Find where the given text appears and provide that cell's center as [x, y] coordinate. 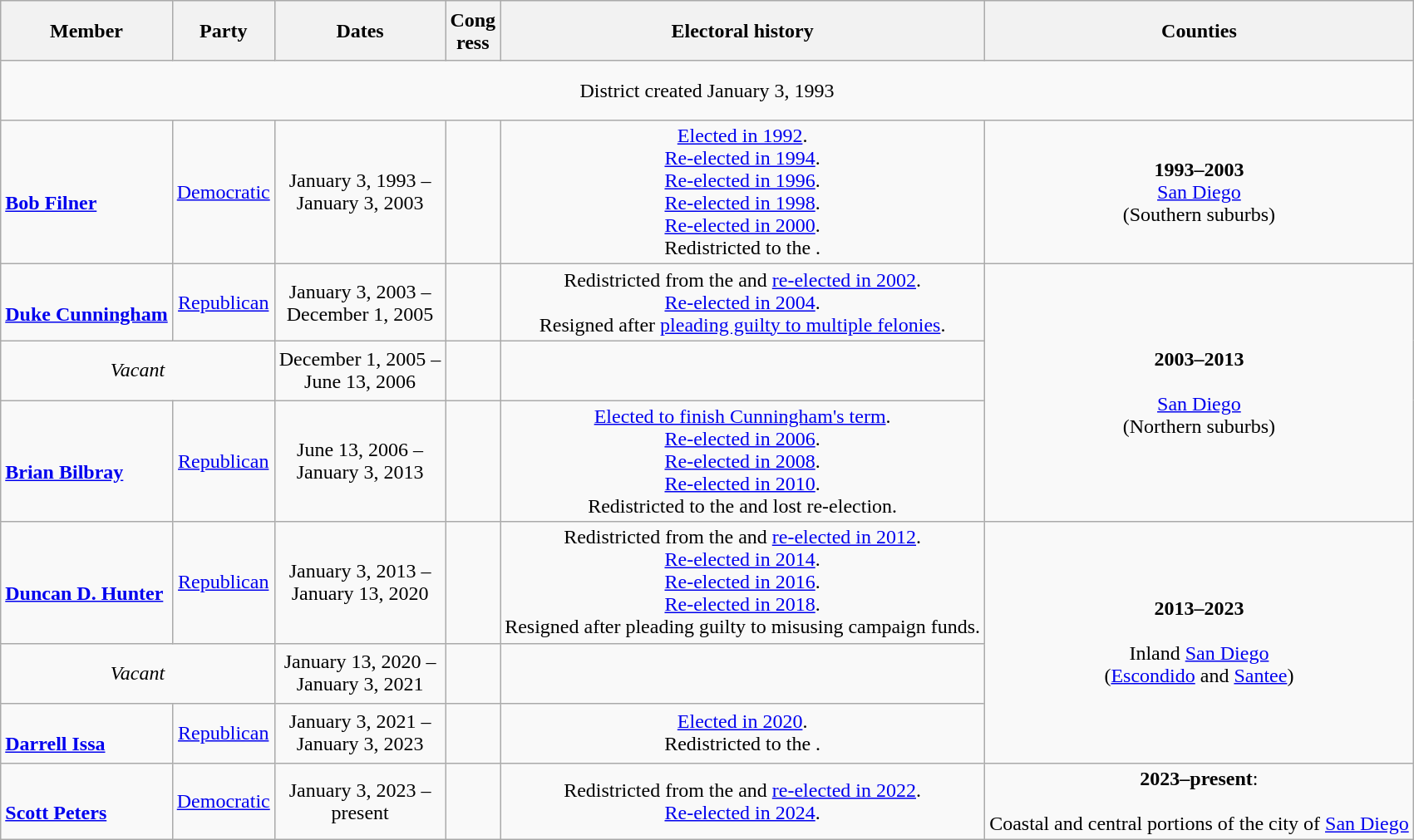
2023–present:Coastal and central portions of the city of San Diego [1200, 801]
Member [86, 31]
Dates [360, 31]
Redistricted from the and re-elected in 2022.Re-elected in 2024. [743, 801]
Congress [473, 31]
Scott Peters [86, 801]
Brian Bilbray [86, 461]
June 13, 2006 –January 3, 2013 [360, 461]
January 3, 2013 –January 13, 2020 [360, 582]
December 1, 2005 –June 13, 2006 [360, 371]
January 3, 1993 –January 3, 2003 [360, 193]
Elected in 1992.Re-elected in 1994.Re-elected in 1996.Re-elected in 1998.Re-elected in 2000.Redistricted to the . [743, 193]
Redistricted from the and re-elected in 2002.Re-elected in 2004.Resigned after pleading guilty to multiple felonies. [743, 302]
Counties [1200, 31]
Duke Cunningham [86, 302]
Electoral history [743, 31]
January 3, 2021 –January 3, 2023 [360, 733]
January 13, 2020 –January 3, 2021 [360, 673]
Bob Filner [86, 193]
January 3, 2003 –December 1, 2005 [360, 302]
Elected in 2020.Redistricted to the . [743, 733]
District created January 3, 1993 [707, 91]
January 3, 2023 –present [360, 801]
Party [223, 31]
Darrell Issa [86, 733]
2013–2023Inland San Diego(Escondido and Santee) [1200, 642]
Duncan D. Hunter [86, 582]
Elected to finish Cunningham's term.Re-elected in 2006.Re-elected in 2008.Re-elected in 2010.Redistricted to the and lost re-election. [743, 461]
2003–2013San Diego(Northern suburbs) [1200, 393]
1993–2003San Diego(Southern suburbs) [1200, 193]
